For the text-containing cell, return its midpoint in [X, Y] coordinate format. 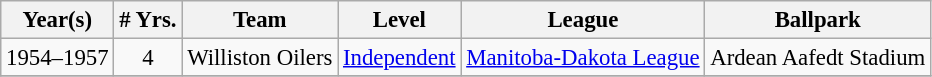
Ardean Aafedt Stadium [818, 58]
Independent [400, 58]
Year(s) [58, 20]
Williston Oilers [260, 58]
Ballpark [818, 20]
4 [148, 58]
League [583, 20]
Level [400, 20]
Manitoba-Dakota League [583, 58]
# Yrs. [148, 20]
Team [260, 20]
1954–1957 [58, 58]
